Return the (X, Y) coordinate for the center point of the cell that contains the specified text.  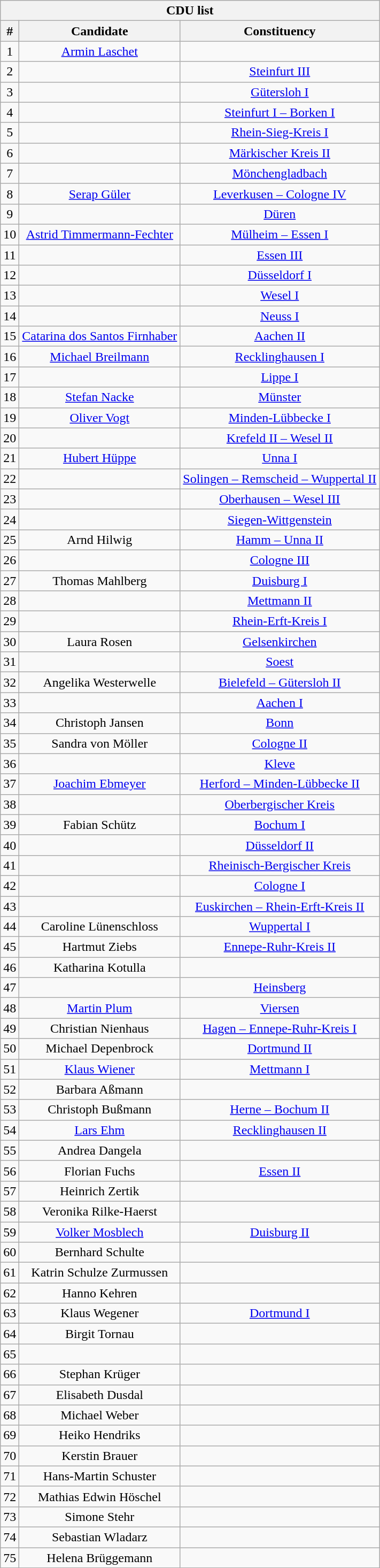
Christoph Bußmann (99, 1110)
Klaus Wegener (99, 1313)
Armin Laschet (99, 51)
3 (10, 92)
1 (10, 51)
Katrin Schulze Zurmussen (99, 1273)
54 (10, 1130)
75 (10, 1558)
Christoph Jansen (99, 723)
24 (10, 519)
Joachim Ebmeyer (99, 784)
58 (10, 1211)
33 (10, 703)
60 (10, 1252)
64 (10, 1334)
Bochum I (280, 825)
Veronika Rilke-Haerst (99, 1211)
69 (10, 1435)
Märkischer Kreis II (280, 153)
Michael Weber (99, 1415)
48 (10, 1008)
Stefan Nacke (99, 397)
44 (10, 927)
Herne – Bochum II (280, 1110)
38 (10, 804)
Angelika Westerwelle (99, 682)
Stephan Krüger (99, 1374)
49 (10, 1028)
Michael Breilmann (99, 357)
74 (10, 1537)
53 (10, 1110)
9 (10, 214)
Florian Fuchs (99, 1171)
Kleve (280, 764)
4 (10, 112)
50 (10, 1049)
Viersen (280, 1008)
57 (10, 1191)
34 (10, 723)
Solingen – Remscheid – Wuppertal II (280, 479)
Aachen I (280, 703)
27 (10, 580)
Kerstin Brauer (99, 1456)
Rhein-Erft-Kreis I (280, 621)
Mülheim – Essen I (280, 234)
20 (10, 438)
Klaus Wiener (99, 1069)
56 (10, 1171)
Simone Stehr (99, 1517)
7 (10, 173)
Fabian Schütz (99, 825)
65 (10, 1354)
59 (10, 1232)
6 (10, 153)
Hamm – Unna II (280, 540)
Unna I (280, 458)
Bonn (280, 723)
26 (10, 560)
Siegen-Wittgenstein (280, 519)
Martin Plum (99, 1008)
23 (10, 499)
Wuppertal I (280, 927)
68 (10, 1415)
Thomas Mahlberg (99, 580)
Serap Güler (99, 194)
13 (10, 296)
32 (10, 682)
Essen II (280, 1171)
Steinfurt I – Borken I (280, 112)
61 (10, 1273)
Volker Mosblech (99, 1232)
Soest (280, 662)
Heinsberg (280, 988)
Hagen – Ennepe-Ruhr-Kreis I (280, 1028)
Sebastian Wladarz (99, 1537)
39 (10, 825)
Katharina Kotulla (99, 967)
14 (10, 316)
10 (10, 234)
Recklinghausen II (280, 1130)
21 (10, 458)
Ennepe-Ruhr-Kreis II (280, 947)
Wesel I (280, 296)
55 (10, 1150)
51 (10, 1069)
72 (10, 1496)
Oberbergischer Kreis (280, 804)
Steinfurt III (280, 72)
Euskirchen – Rhein-Erft-Kreis II (280, 906)
Heinrich Zertik (99, 1191)
Duisburg II (280, 1232)
Helena Brüggemann (99, 1558)
Mettmann II (280, 601)
Arnd Hilwig (99, 540)
Lippe I (280, 377)
8 (10, 194)
Dortmund II (280, 1049)
Rhein-Sieg-Kreis I (280, 133)
11 (10, 255)
12 (10, 275)
Oliver Vogt (99, 418)
Catarina dos Santos Firnhaber (99, 336)
Münster (280, 397)
Neuss I (280, 316)
CDU list (190, 11)
15 (10, 336)
Gelsenkirchen (280, 642)
Düsseldorf I (280, 275)
Dortmund I (280, 1313)
37 (10, 784)
30 (10, 642)
Bernhard Schulte (99, 1252)
Mönchengladbach (280, 173)
Krefeld II – Wesel II (280, 438)
Lars Ehm (99, 1130)
19 (10, 418)
Duisburg I (280, 580)
# (10, 31)
2 (10, 72)
66 (10, 1374)
Heiko Hendriks (99, 1435)
Laura Rosen (99, 642)
42 (10, 886)
25 (10, 540)
Hubert Hüppe (99, 458)
5 (10, 133)
Recklinghausen I (280, 357)
17 (10, 377)
Essen III (280, 255)
Elisabeth Dusdal (99, 1395)
43 (10, 906)
Hartmut Ziebs (99, 947)
Cologne I (280, 886)
Leverkusen – Cologne IV (280, 194)
Caroline Lünenschloss (99, 927)
Rheinisch-Bergischer Kreis (280, 865)
Oberhausen – Wesel III (280, 499)
Cologne III (280, 560)
Mathias Edwin Höschel (99, 1496)
Düren (280, 214)
71 (10, 1476)
Düsseldorf II (280, 845)
35 (10, 743)
Michael Depenbrock (99, 1049)
Barbara Aßmann (99, 1089)
31 (10, 662)
Sandra von Möller (99, 743)
45 (10, 947)
16 (10, 357)
63 (10, 1313)
46 (10, 967)
Aachen II (280, 336)
67 (10, 1395)
Birgit Tornau (99, 1334)
Cologne II (280, 743)
Gütersloh I (280, 92)
Constituency (280, 31)
29 (10, 621)
41 (10, 865)
Hanno Kehren (99, 1293)
Andrea Dangela (99, 1150)
Minden-Lübbecke I (280, 418)
18 (10, 397)
Bielefeld – Gütersloh II (280, 682)
22 (10, 479)
Hans-Martin Schuster (99, 1476)
28 (10, 601)
47 (10, 988)
73 (10, 1517)
40 (10, 845)
Christian Nienhaus (99, 1028)
Astrid Timmermann-Fechter (99, 234)
52 (10, 1089)
Candidate (99, 31)
70 (10, 1456)
Mettmann I (280, 1069)
36 (10, 764)
Herford – Minden-Lübbecke II (280, 784)
62 (10, 1293)
